Search for the cell housing the specified text and yield its [X, Y] center coordinate. 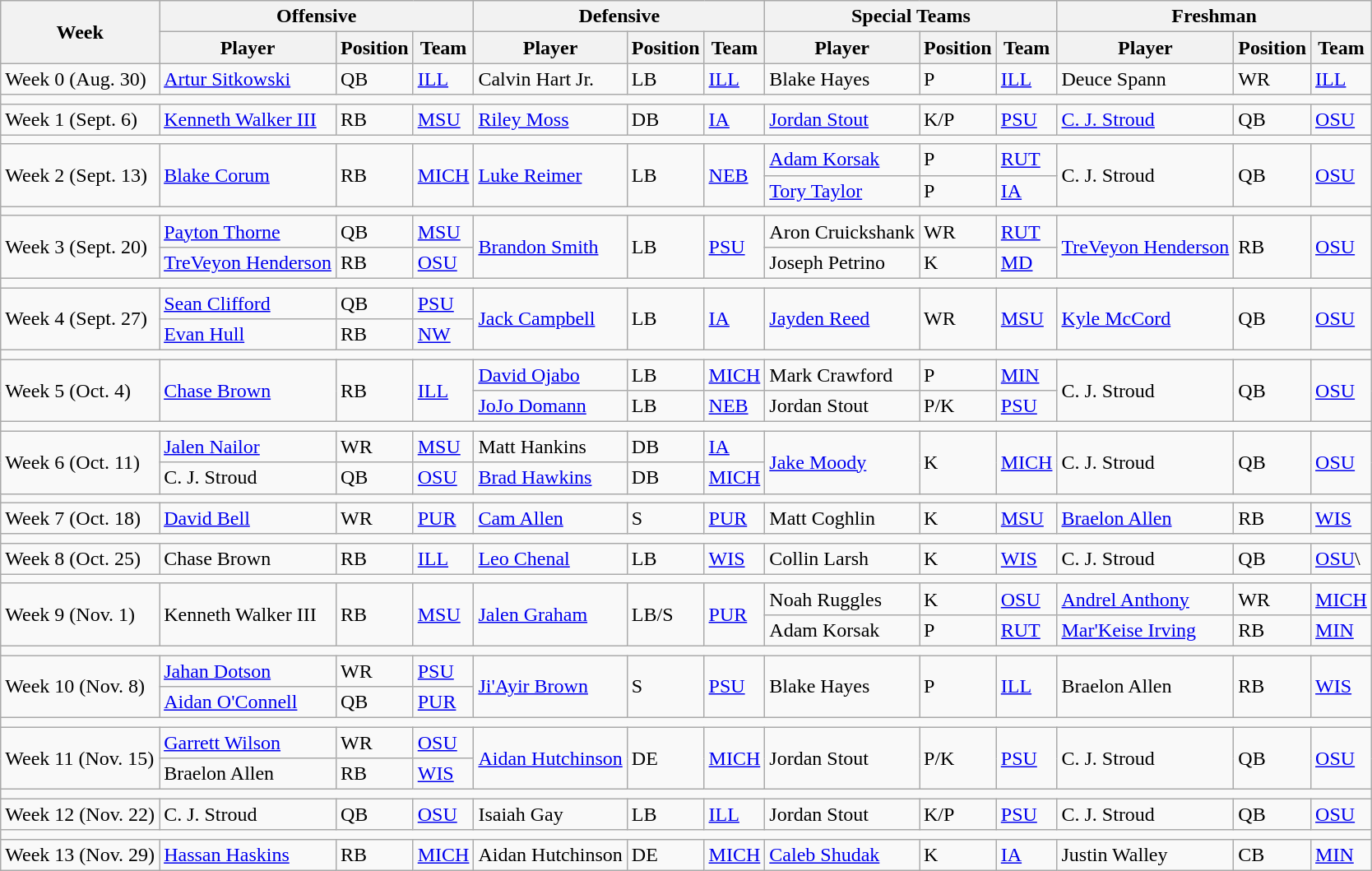
MD [1027, 262]
Mar'Keise Irving [1145, 630]
Week 0 (Aug. 30) [81, 79]
Caleb Shudak [842, 855]
Week 11 (Nov. 15) [81, 758]
Special Teams [911, 16]
Evan Hull [248, 335]
Collin Larsh [842, 558]
Jahan Dotson [248, 670]
Luke Reimer [550, 175]
Deuce Spann [1145, 79]
CB [1272, 855]
Garrett Wilson [248, 743]
Kyle McCord [1145, 319]
Matt Coghlin [842, 518]
Leo Chenal [550, 558]
Jake Moody [842, 462]
Week 5 (Oct. 4) [81, 391]
Offensive [317, 16]
Isaiah Gay [550, 814]
Week 13 (Nov. 29) [81, 855]
Sean Clifford [248, 303]
Week 9 (Nov. 1) [81, 614]
NW [443, 335]
Week 1 (Sept. 6) [81, 119]
Jalen Graham [550, 614]
Matt Hankins [550, 447]
Defensive [619, 16]
Week 10 (Nov. 8) [81, 686]
Week 3 (Sept. 20) [81, 247]
Aron Cruickshank [842, 231]
Blake Corum [248, 175]
Hassan Haskins [248, 855]
Jalen Nailor [248, 447]
Andrel Anthony [1145, 599]
Tory Taylor [842, 191]
Riley Moss [550, 119]
Mark Crawford [842, 375]
Week [81, 32]
LB/S [665, 614]
Brad Hawkins [550, 478]
Artur Sitkowski [248, 79]
Noah Ruggles [842, 599]
Jayden Reed [842, 319]
Ji'Ayir Brown [550, 686]
Week 4 (Sept. 27) [81, 319]
Justin Walley [1145, 855]
Payton Thorne [248, 231]
Week 8 (Oct. 25) [81, 558]
Week 12 (Nov. 22) [81, 814]
David Ojabo [550, 375]
OSU\ [1342, 558]
Aidan O'Connell [248, 702]
Cam Allen [550, 518]
Week 6 (Oct. 11) [81, 462]
Joseph Petrino [842, 262]
Week 2 (Sept. 13) [81, 175]
Calvin Hart Jr. [550, 79]
David Bell [248, 518]
Jack Campbell [550, 319]
Week 7 (Oct. 18) [81, 518]
JoJo Domann [550, 406]
Freshman [1214, 16]
Brandon Smith [550, 247]
